Find where the given text appears and provide that cell's center as [x, y] coordinate. 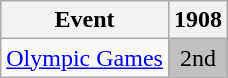
Event [85, 20]
2nd [198, 58]
1908 [198, 20]
Olympic Games [85, 58]
